Detect which cell encompasses the target text, then output its [X, Y] center coordinate. 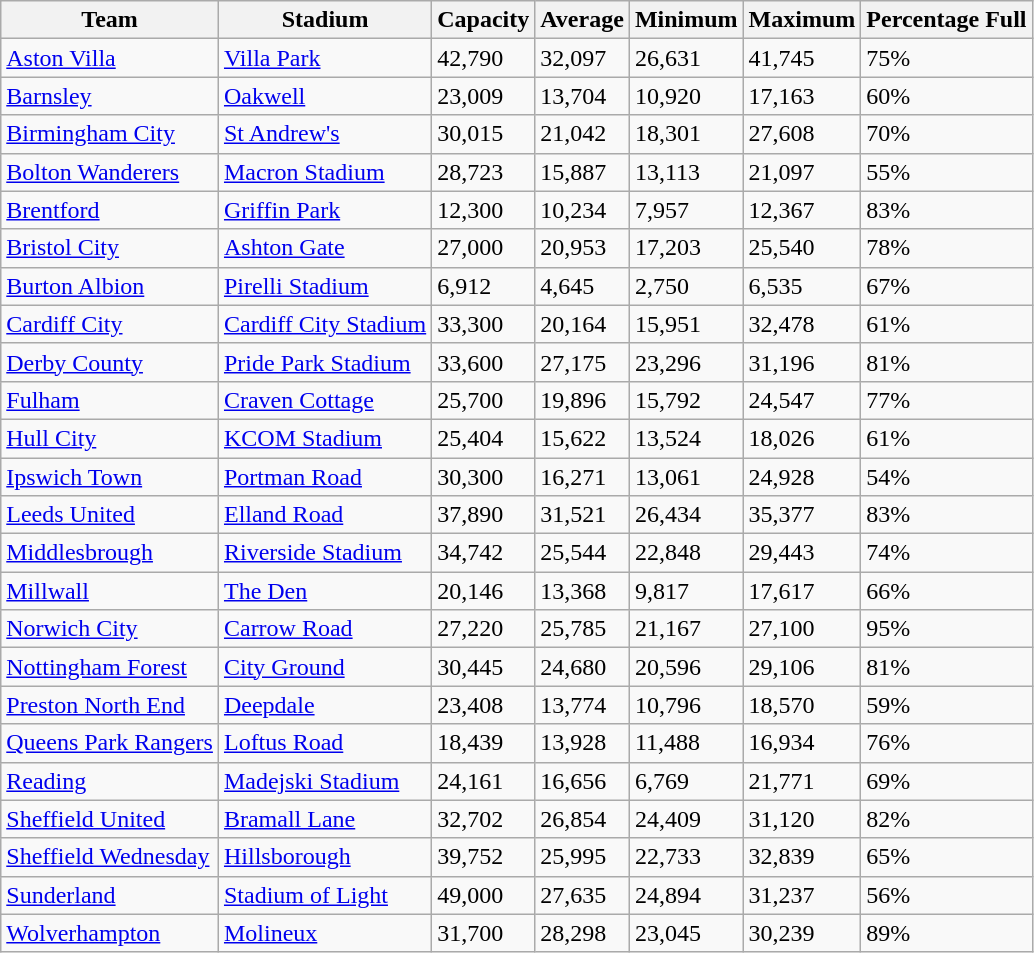
16,656 [582, 781]
20,146 [484, 591]
Deepdale [324, 705]
Craven Cottage [324, 400]
21,771 [802, 781]
30,300 [484, 477]
59% [946, 705]
30,015 [484, 134]
Elland Road [324, 515]
10,796 [686, 705]
Bramall Lane [324, 819]
13,704 [582, 96]
Madejski Stadium [324, 781]
74% [946, 553]
25,785 [582, 629]
41,745 [802, 58]
26,434 [686, 515]
Norwich City [110, 629]
23,408 [484, 705]
Queens Park Rangers [110, 743]
22,733 [686, 857]
13,524 [686, 438]
32,702 [484, 819]
4,645 [582, 286]
Pirelli Stadium [324, 286]
Sheffield Wednesday [110, 857]
Middlesbrough [110, 553]
31,237 [802, 895]
69% [946, 781]
24,680 [582, 667]
33,300 [484, 324]
Cardiff City Stadium [324, 324]
23,296 [686, 362]
Oakwell [324, 96]
39,752 [484, 857]
28,723 [484, 172]
23,009 [484, 96]
28,298 [582, 933]
29,106 [802, 667]
31,120 [802, 819]
13,113 [686, 172]
13,061 [686, 477]
The Den [324, 591]
Fulham [110, 400]
Pride Park Stadium [324, 362]
Maximum [802, 20]
Wolverhampton [110, 933]
Nottingham Forest [110, 667]
City Ground [324, 667]
25,700 [484, 400]
49,000 [484, 895]
16,271 [582, 477]
75% [946, 58]
Hull City [110, 438]
Loftus Road [324, 743]
20,164 [582, 324]
33,600 [484, 362]
15,792 [686, 400]
18,439 [484, 743]
32,478 [802, 324]
27,220 [484, 629]
Ipswich Town [110, 477]
12,300 [484, 210]
27,175 [582, 362]
32,097 [582, 58]
17,163 [802, 96]
66% [946, 591]
27,635 [582, 895]
30,239 [802, 933]
21,097 [802, 172]
2,750 [686, 286]
18,570 [802, 705]
Sunderland [110, 895]
6,912 [484, 286]
31,700 [484, 933]
St Andrew's [324, 134]
21,167 [686, 629]
20,953 [582, 248]
82% [946, 819]
Brentford [110, 210]
26,854 [582, 819]
30,445 [484, 667]
Cardiff City [110, 324]
Bristol City [110, 248]
42,790 [484, 58]
Carrow Road [324, 629]
54% [946, 477]
31,521 [582, 515]
60% [946, 96]
24,894 [686, 895]
76% [946, 743]
Stadium [324, 20]
55% [946, 172]
12,367 [802, 210]
95% [946, 629]
24,161 [484, 781]
22,848 [686, 553]
13,928 [582, 743]
27,100 [802, 629]
Griffin Park [324, 210]
10,234 [582, 210]
10,920 [686, 96]
Reading [110, 781]
25,540 [802, 248]
Portman Road [324, 477]
65% [946, 857]
16,934 [802, 743]
26,631 [686, 58]
89% [946, 933]
Villa Park [324, 58]
20,596 [686, 667]
Macron Stadium [324, 172]
29,443 [802, 553]
KCOM Stadium [324, 438]
77% [946, 400]
21,042 [582, 134]
18,026 [802, 438]
6,769 [686, 781]
27,608 [802, 134]
17,617 [802, 591]
Average [582, 20]
32,839 [802, 857]
25,404 [484, 438]
13,774 [582, 705]
70% [946, 134]
Ashton Gate [324, 248]
24,928 [802, 477]
Birmingham City [110, 134]
Team [110, 20]
18,301 [686, 134]
13,368 [582, 591]
24,547 [802, 400]
27,000 [484, 248]
Riverside Stadium [324, 553]
31,196 [802, 362]
78% [946, 248]
34,742 [484, 553]
67% [946, 286]
15,887 [582, 172]
Burton Albion [110, 286]
Sheffield United [110, 819]
Molineux [324, 933]
Capacity [484, 20]
Stadium of Light [324, 895]
19,896 [582, 400]
11,488 [686, 743]
15,951 [686, 324]
Bolton Wanderers [110, 172]
9,817 [686, 591]
Minimum [686, 20]
37,890 [484, 515]
Aston Villa [110, 58]
25,544 [582, 553]
Millwall [110, 591]
7,957 [686, 210]
Preston North End [110, 705]
35,377 [802, 515]
24,409 [686, 819]
Derby County [110, 362]
Barnsley [110, 96]
56% [946, 895]
23,045 [686, 933]
25,995 [582, 857]
Hillsborough [324, 857]
Leeds United [110, 515]
15,622 [582, 438]
Percentage Full [946, 20]
17,203 [686, 248]
6,535 [802, 286]
